Locate the cell with the specified text and output its [x, y] center coordinate. 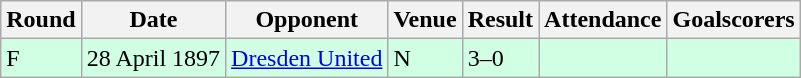
Venue [425, 20]
Dresden United [307, 58]
Date [153, 20]
N [425, 58]
28 April 1897 [153, 58]
Goalscorers [734, 20]
F [41, 58]
3–0 [500, 58]
Result [500, 20]
Attendance [603, 20]
Round [41, 20]
Opponent [307, 20]
